Provide the [X, Y] coordinate of the cell's center where the given text is located.  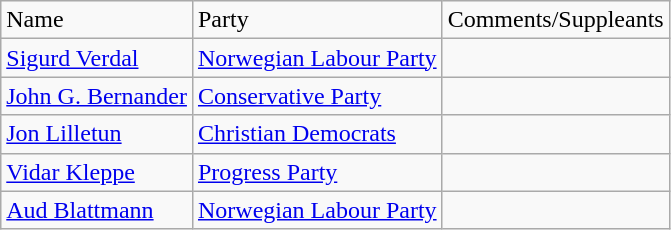
Aud Blattmann [97, 210]
Sigurd Verdal [97, 58]
Party [317, 20]
Progress Party [317, 172]
Comments/Suppleants [556, 20]
Conservative Party [317, 96]
Vidar Kleppe [97, 172]
John G. Bernander [97, 96]
Christian Democrats [317, 134]
Name [97, 20]
Jon Lilletun [97, 134]
